Identify which cell holds the provided text, then report its (x, y) central coordinate. 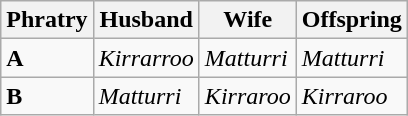
Husband (146, 20)
A (47, 58)
Phratry (47, 20)
Offspring (352, 20)
Wife (248, 20)
B (47, 96)
Kirrarroo (146, 58)
